Provide the (x, y) coordinate of the cell's center where the given text is located.  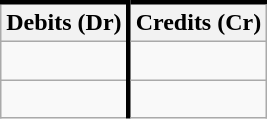
Debits (Dr) (65, 22)
Credits (Cr) (198, 22)
